From the cell containing the given text, extract its center point as (x, y) coordinate. 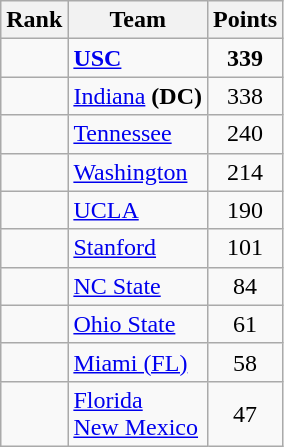
214 (246, 172)
UCLA (138, 210)
58 (246, 362)
USC (138, 58)
Team (138, 20)
240 (246, 134)
Rank (34, 20)
Miami (FL) (138, 362)
338 (246, 96)
190 (246, 210)
Points (246, 20)
47 (246, 414)
101 (246, 248)
84 (246, 286)
FloridaNew Mexico (138, 414)
Tennessee (138, 134)
339 (246, 58)
Stanford (138, 248)
Indiana (DC) (138, 96)
Washington (138, 172)
61 (246, 324)
NC State (138, 286)
Ohio State (138, 324)
